Locate the cell with the specified text and output its (x, y) center coordinate. 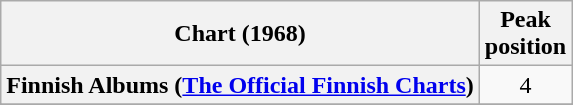
Peakposition (525, 34)
Chart (1968) (240, 34)
Finnish Albums (The Official Finnish Charts) (240, 85)
4 (525, 85)
